Detect which cell encompasses the target text, then output its (X, Y) center coordinate. 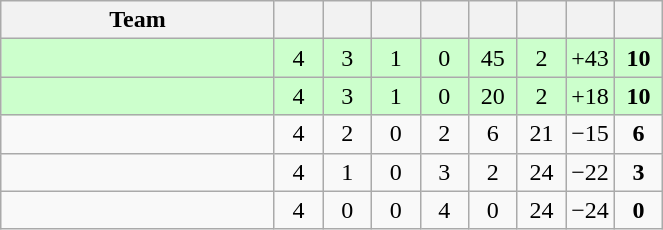
+18 (590, 96)
20 (494, 96)
Team (138, 20)
−15 (590, 134)
+43 (590, 58)
−24 (590, 210)
−22 (590, 172)
45 (494, 58)
21 (542, 134)
